Provide the [X, Y] coordinate of the cell's center where the given text is located.  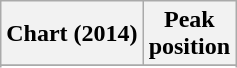
Peakposition [189, 34]
Chart (2014) [72, 34]
